Detect which cell encompasses the target text, then output its (x, y) center coordinate. 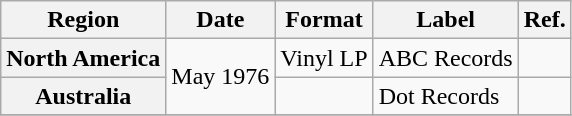
Dot Records (446, 96)
Vinyl LP (324, 58)
Format (324, 20)
May 1976 (220, 77)
Australia (84, 96)
Region (84, 20)
Date (220, 20)
Ref. (544, 20)
North America (84, 58)
ABC Records (446, 58)
Label (446, 20)
